Determine the [x, y] coordinate at the center of the cell enclosing the given text.  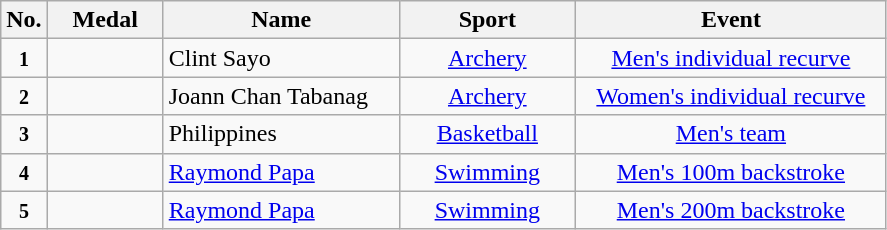
Event [730, 20]
Men's 100m backstroke [730, 172]
3 [24, 134]
Men's individual recurve [730, 58]
2 [24, 96]
Men's 200m backstroke [730, 210]
Joann Chan Tabanag [281, 96]
5 [24, 210]
No. [24, 20]
Basketball [487, 134]
Clint Sayo [281, 58]
Philippines [281, 134]
Name [281, 20]
Sport [487, 20]
4 [24, 172]
Men's team [730, 134]
1 [24, 58]
Women's individual recurve [730, 96]
Medal [105, 20]
